Search for the cell housing the specified text and yield its (X, Y) center coordinate. 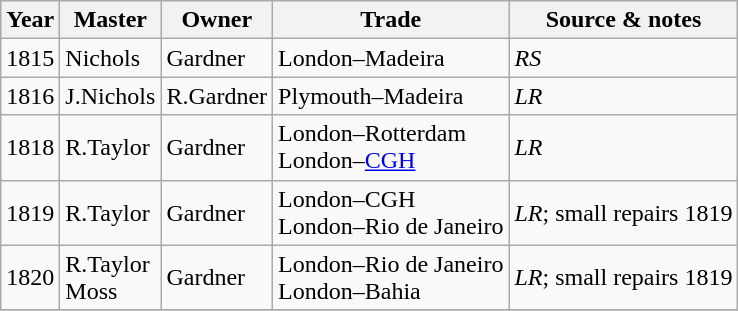
Source & notes (624, 20)
1816 (30, 96)
Master (110, 20)
Nichols (110, 58)
London–Madeira (391, 58)
1815 (30, 58)
Owner (217, 20)
R.TaylorMoss (110, 278)
R.Gardner (217, 96)
London–RotterdamLondon–CGH (391, 148)
J.Nichols (110, 96)
Year (30, 20)
1818 (30, 148)
Trade (391, 20)
RS (624, 58)
1819 (30, 212)
Plymouth–Madeira (391, 96)
London–CGHLondon–Rio de Janeiro (391, 212)
London–Rio de JaneiroLondon–Bahia (391, 278)
1820 (30, 278)
